Identify which cell holds the provided text, then report its [x, y] central coordinate. 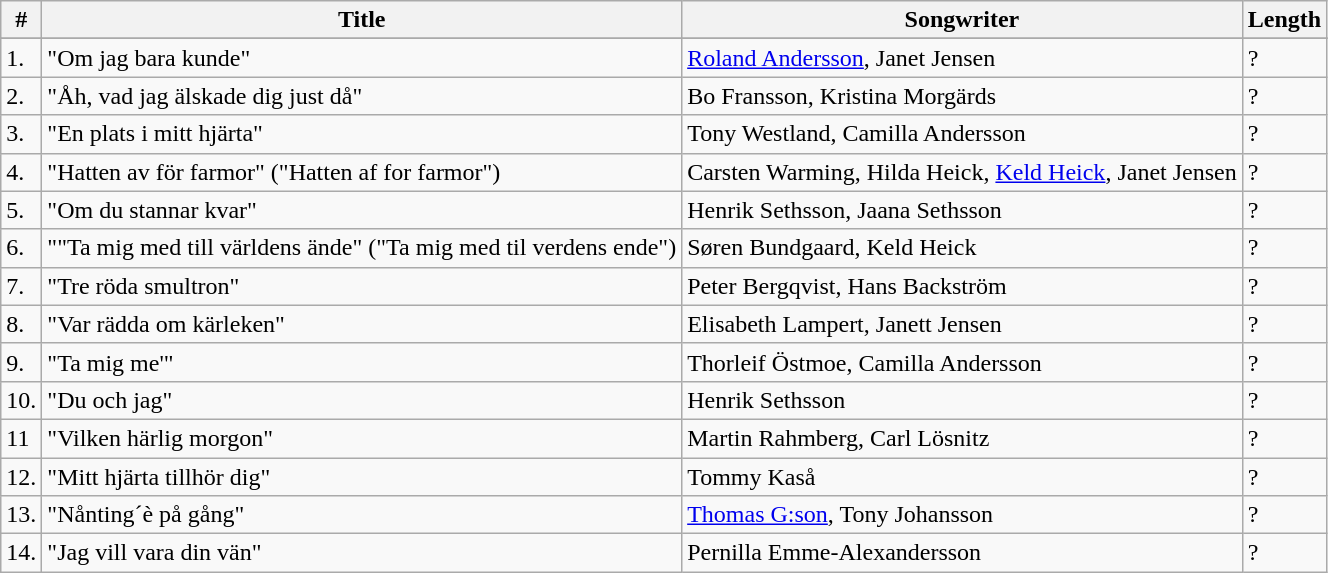
Pernilla Emme-Alexandersson [962, 553]
"Åh, vad jag älskade dig just då" [362, 96]
Thomas G:son, Tony Johansson [962, 515]
"Jag vill vara din vän" [362, 553]
"Nånting´è på gång" [362, 515]
# [22, 20]
"Om du stannar kvar" [362, 210]
"Tre röda smultron" [362, 286]
"Hatten av för farmor" ("Hatten af for farmor") [362, 172]
Roland Andersson, Janet Jensen [962, 58]
6. [22, 248]
Thorleif Östmoe, Camilla Andersson [962, 362]
"Mitt hjärta tillhör dig" [362, 477]
"Du och jag" [362, 400]
"Om jag bara kunde" [362, 58]
Henrik Sethsson [962, 400]
Length [1284, 20]
Martin Rahmberg, Carl Lösnitz [962, 438]
Title [362, 20]
Tommy Kaså [962, 477]
11 [22, 438]
3. [22, 134]
8. [22, 324]
2. [22, 96]
"En plats i mitt hjärta" [362, 134]
7. [22, 286]
4. [22, 172]
"Ta mig me'" [362, 362]
10. [22, 400]
12. [22, 477]
Tony Westland, Camilla Andersson [962, 134]
13. [22, 515]
Elisabeth Lampert, Janett Jensen [962, 324]
Songwriter [962, 20]
"Vilken härlig morgon" [362, 438]
Søren Bundgaard, Keld Heick [962, 248]
5. [22, 210]
1. [22, 58]
Henrik Sethsson, Jaana Sethsson [962, 210]
14. [22, 553]
Bo Fransson, Kristina Morgärds [962, 96]
Carsten Warming, Hilda Heick, Keld Heick, Janet Jensen [962, 172]
"Var rädda om kärleken" [362, 324]
""Ta mig med till världens ände" ("Ta mig med til verdens ende") [362, 248]
Peter Bergqvist, Hans Backström [962, 286]
9. [22, 362]
